For the text-containing cell, return its midpoint in [X, Y] coordinate format. 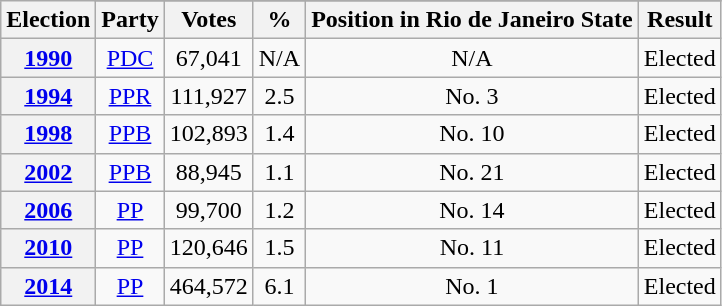
Votes [208, 20]
PPR [130, 96]
1994 [48, 96]
No. 1 [472, 286]
2.5 [279, 96]
2002 [48, 172]
PDC [130, 58]
111,927 [208, 96]
6.1 [279, 286]
1990 [48, 58]
2014 [48, 286]
2006 [48, 210]
No. 10 [472, 134]
Election [48, 20]
Position in Rio de Janeiro State [472, 20]
No. 21 [472, 172]
1.2 [279, 210]
102,893 [208, 134]
No. 3 [472, 96]
1.4 [279, 134]
120,646 [208, 248]
464,572 [208, 286]
No. 11 [472, 248]
2010 [48, 248]
99,700 [208, 210]
1998 [48, 134]
No. 14 [472, 210]
Party [130, 20]
88,945 [208, 172]
1.1 [279, 172]
67,041 [208, 58]
Result [680, 20]
1.5 [279, 248]
% [279, 20]
